Return [X, Y] of the center of cell containing provided text 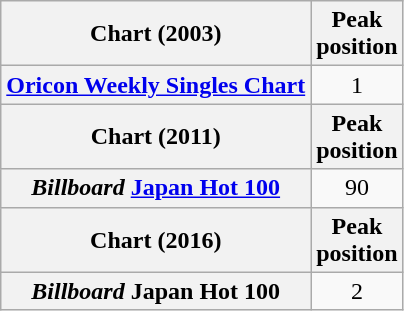
90 [357, 188]
Chart (2003) [156, 34]
Oricon Weekly Singles Chart [156, 85]
Chart (2011) [156, 136]
2 [357, 291]
1 [357, 85]
Chart (2016) [156, 240]
